Identify which cell holds the provided text, then report its [X, Y] central coordinate. 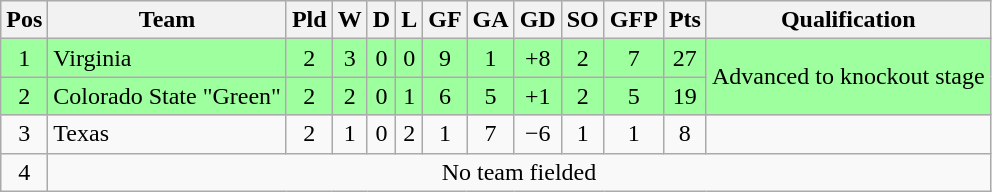
GF [445, 20]
Pts [684, 20]
L [410, 20]
9 [445, 58]
Texas [168, 134]
Pld [309, 20]
4 [24, 172]
8 [684, 134]
6 [445, 96]
−6 [538, 134]
19 [684, 96]
D [381, 20]
Qualification [848, 20]
W [350, 20]
No team fielded [519, 172]
+8 [538, 58]
GD [538, 20]
Team [168, 20]
Virginia [168, 58]
Pos [24, 20]
+1 [538, 96]
GFP [634, 20]
Advanced to knockout stage [848, 77]
GA [490, 20]
SO [582, 20]
Colorado State "Green" [168, 96]
27 [684, 58]
